Return [x, y] of the center of cell containing provided text 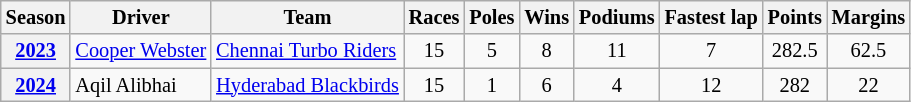
2023 [36, 51]
5 [492, 51]
Poles [492, 17]
7 [712, 51]
Hyderabad Blackbirds [308, 85]
Cooper Webster [140, 51]
Podiums [617, 17]
Aqil Alibhai [140, 85]
4 [617, 85]
Margins [868, 17]
22 [868, 85]
Points [795, 17]
Season [36, 17]
Team [308, 17]
282.5 [795, 51]
Driver [140, 17]
12 [712, 85]
282 [795, 85]
Wins [546, 17]
Races [434, 17]
6 [546, 85]
Fastest lap [712, 17]
1 [492, 85]
Chennai Turbo Riders [308, 51]
2024 [36, 85]
8 [546, 51]
11 [617, 51]
62.5 [868, 51]
